Scan for the cell matching the given text and deliver its [x, y] coordinate at center. 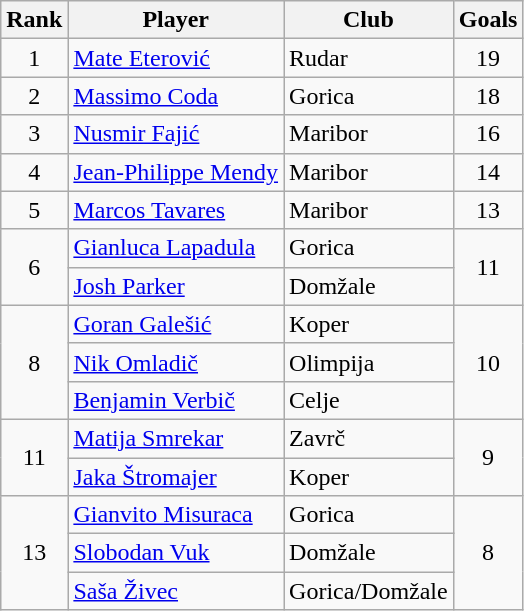
Jean-Philippe Mendy [176, 172]
18 [488, 96]
Celje [369, 400]
Benjamin Verbič [176, 400]
9 [488, 457]
Olimpija [369, 362]
Player [176, 20]
Mate Eterović [176, 58]
Rudar [369, 58]
Goals [488, 20]
Nusmir Fajić [176, 134]
Gorica/Domžale [369, 591]
6 [34, 267]
Josh Parker [176, 286]
5 [34, 210]
Saša Živec [176, 591]
Jaka Štromajer [176, 477]
4 [34, 172]
Club [369, 20]
Marcos Tavares [176, 210]
Nik Omladič [176, 362]
Slobodan Vuk [176, 553]
Rank [34, 20]
3 [34, 134]
10 [488, 362]
Gianvito Misuraca [176, 515]
Goran Galešić [176, 324]
2 [34, 96]
Zavrč [369, 438]
1 [34, 58]
Massimo Coda [176, 96]
19 [488, 58]
16 [488, 134]
Matija Smrekar [176, 438]
Gianluca Lapadula [176, 248]
14 [488, 172]
